Scan for the cell matching the given text and deliver its [X, Y] coordinate at center. 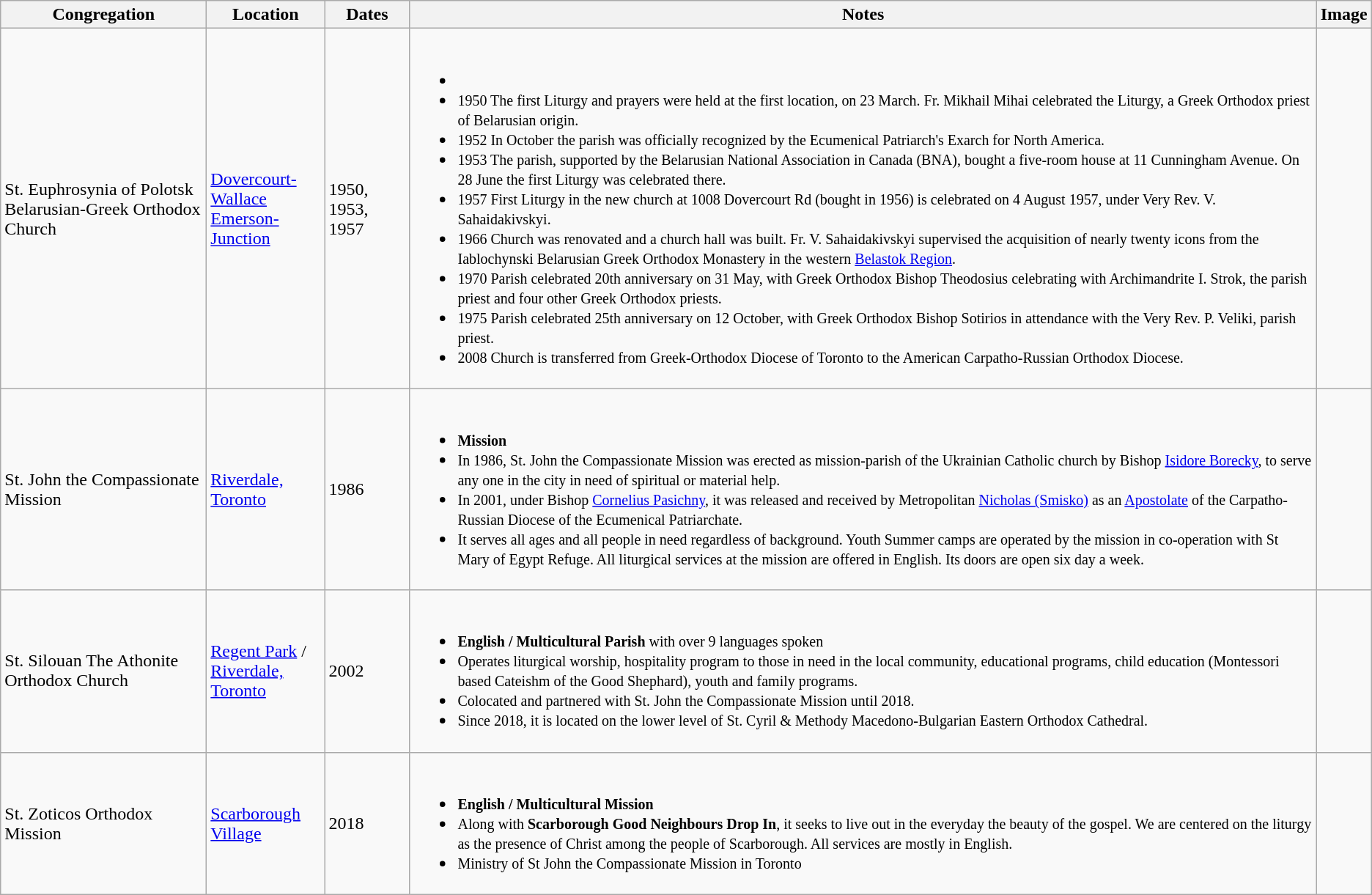
St. John the Compassionate Mission [104, 490]
Location [265, 15]
Congregation [104, 15]
Notes [863, 15]
St. Euphrosynia of Polotsk Belarusian-Greek Orthodox Church [104, 208]
1950,1953,1957 [367, 208]
2018 [367, 823]
St. Silouan The Athonite Orthodox Church [104, 671]
Image [1344, 15]
Scarborough Village [265, 823]
Dovercourt-Wallace Emerson-Junction [265, 208]
Riverdale, Toronto [265, 490]
1986 [367, 490]
Regent Park / Riverdale, Toronto [265, 671]
St. Zoticos Orthodox Mission [104, 823]
Dates [367, 15]
2002 [367, 671]
